Provide the [X, Y] coordinate of the cell's center where the given text is located.  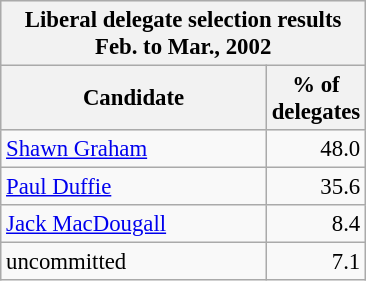
Shawn Graham [134, 149]
Jack MacDougall [134, 224]
48.0 [316, 149]
8.4 [316, 224]
Paul Duffie [134, 187]
% of delegates [316, 98]
7.1 [316, 262]
uncommitted [134, 262]
Candidate [134, 98]
35.6 [316, 187]
Liberal delegate selection resultsFeb. to Mar., 2002 [184, 34]
